Detect which cell encompasses the target text, then output its (x, y) center coordinate. 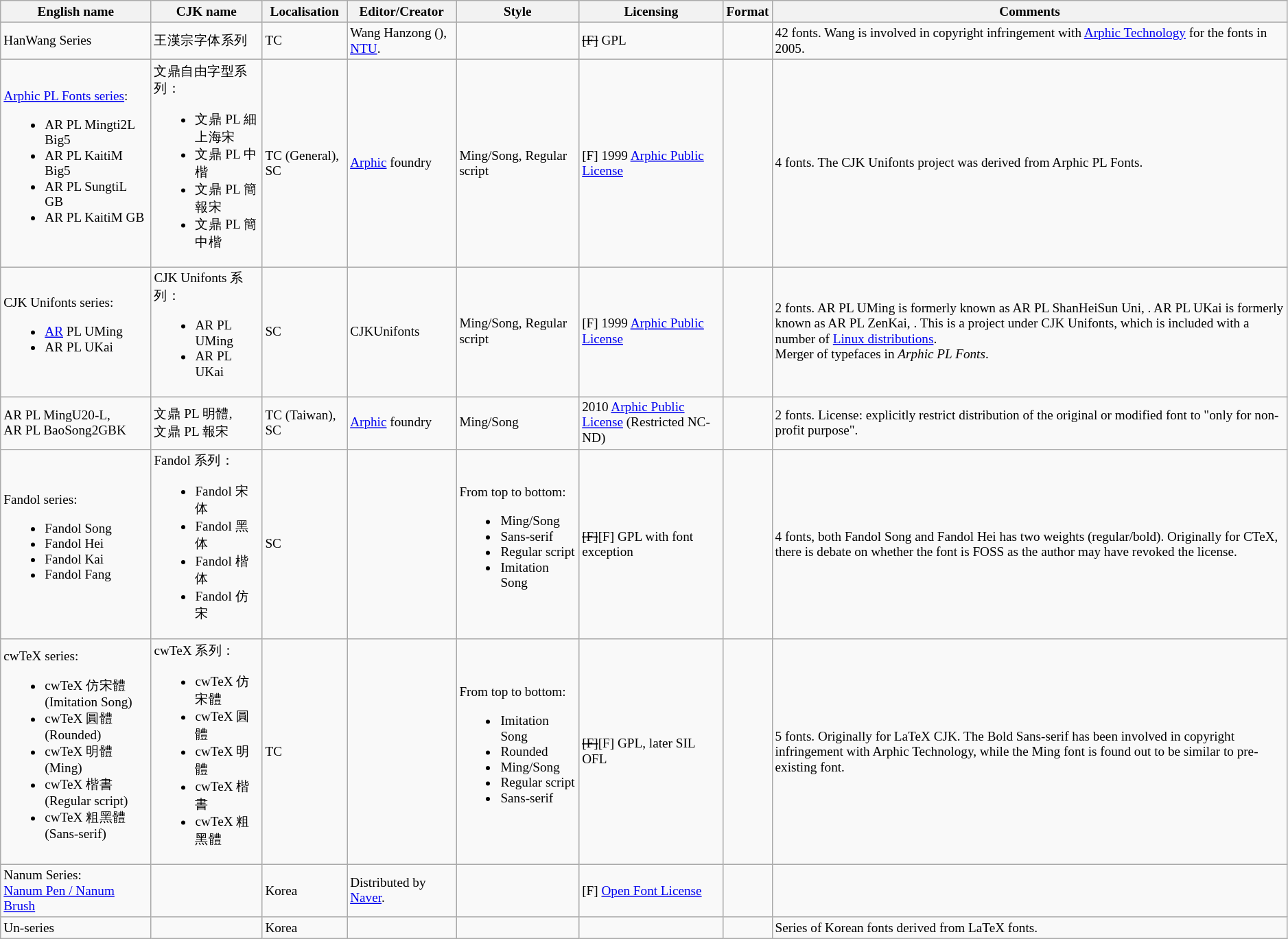
[F][F] GPL, later SIL OFL (651, 752)
42 fonts. Wang is involved in copyright infringement with Arphic Technology for the fonts in 2005. (1029, 40)
English name (75, 12)
Format (748, 12)
[F][F] GPL with font exception (651, 544)
Nanum Series:Nanum Pen / Nanum Brush (75, 891)
AR PL MingU20-L,AR PL BaoSong2GBK (75, 423)
Ming/Song (517, 423)
CJKUnifonts (402, 332)
Wang Hanzong (), NTU. (402, 40)
王漢宗字体系列 (207, 40)
TC (General), SC (305, 163)
CJK name (207, 12)
文鼎自由字型系列：文鼎 PL 細上海宋文鼎 PL 中楷文鼎 PL 簡報宋文鼎 PL 簡中楷 (207, 163)
cwTeX 系列：cwTeX 仿宋體cwTeX 圓體cwTeX 明體cwTeX 楷書cwTeX 粗黑體 (207, 752)
Localisation (305, 12)
Editor/Creator (402, 12)
TC (Taiwan), SC (305, 423)
Comments (1029, 12)
Fandol 系列：Fandol 宋体Fandol 黑体Fandol 楷体Fandol 仿宋 (207, 544)
Distributed by Naver. (402, 891)
CJK Unifonts series:AR PL UMingAR PL UKai (75, 332)
Licensing (651, 12)
[F] Open Font License (651, 891)
Fandol series:Fandol SongFandol HeiFandol KaiFandol Fang (75, 544)
Style (517, 12)
CJK Unifonts 系列：AR PL UMingAR PL UKai (207, 332)
[F] GPL (651, 40)
4 fonts. The CJK Unifonts project was derived from Arphic PL Fonts. (1029, 163)
2010 Arphic Public License (Restricted NC-ND) (651, 423)
文鼎 PL 明體,文鼎 PL 報宋 (207, 423)
Arphic PL Fonts series:AR PL Mingti2L Big5AR PL KaitiM Big5AR PL SungtiL GBAR PL KaitiM GB (75, 163)
From top to bottom:Ming/SongSans-serifRegular scriptImitation Song (517, 544)
Series of Korean fonts derived from LaTeX fonts. (1029, 928)
cwTeX series:cwTeX 仿宋體 (Imitation Song)cwTeX 圓體 (Rounded)cwTeX 明體 (Ming)cwTeX 楷書 (Regular script)cwTeX 粗黑體 (Sans-serif) (75, 752)
HanWang Series (75, 40)
From top to bottom:Imitation SongRoundedMing/SongRegular scriptSans-serif (517, 752)
2 fonts. License: explicitly restrict distribution of the original or modified font to "only for non-profit purpose". (1029, 423)
Un-series (75, 928)
